Return the (X, Y) coordinate for the center point of the cell that contains the specified text.  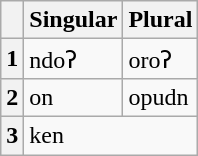
2 (12, 97)
opudn (160, 97)
Plural (160, 20)
on (74, 97)
3 (12, 135)
1 (12, 59)
ken (111, 135)
ndoʔ (74, 59)
oroʔ (160, 59)
Singular (74, 20)
